Pinpoint the cell where the given text exists, returning its (X, Y) midpoint coordinate. 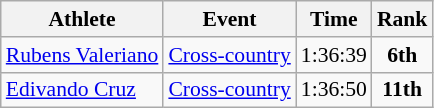
Event (229, 19)
1:36:39 (334, 55)
Edivando Cruz (82, 90)
Time (334, 19)
Rubens Valeriano (82, 55)
Athlete (82, 19)
1:36:50 (334, 90)
Rank (402, 19)
11th (402, 90)
6th (402, 55)
